From the cell containing the given text, extract its center point as (x, y) coordinate. 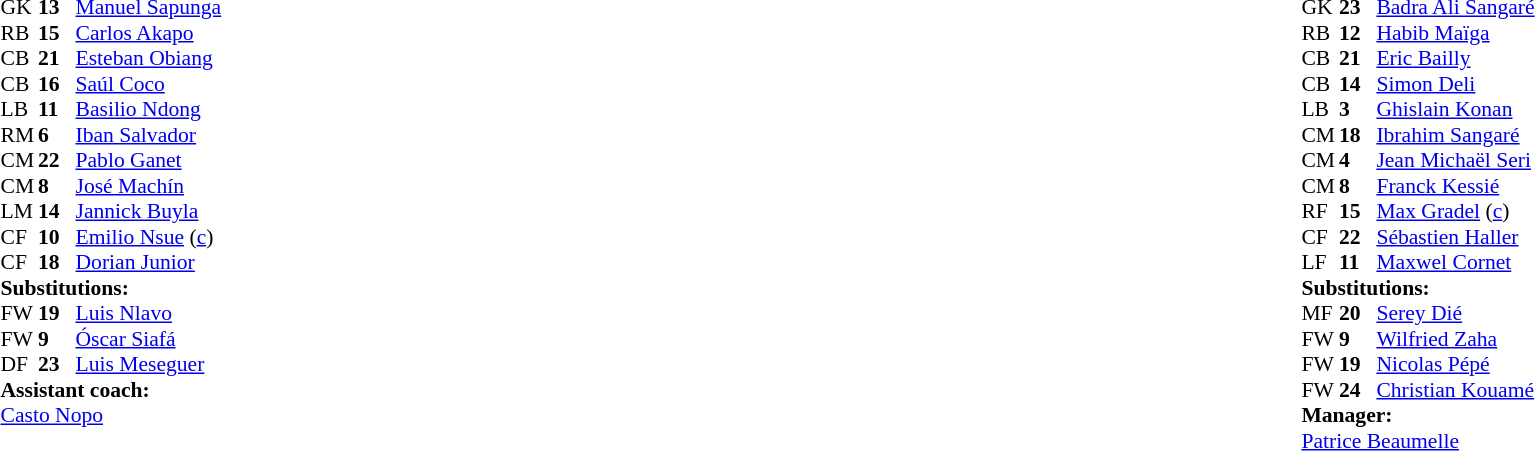
DF (19, 365)
Luis Nlavo (149, 313)
LM (19, 211)
23 (57, 365)
RF (1320, 211)
Óscar Siafá (149, 339)
Simon Deli (1455, 84)
RM (19, 135)
Iban Salvador (149, 135)
Nicolas Pépé (1455, 365)
MF (1320, 313)
José Machín (149, 186)
10 (57, 237)
Maxwel Cornet (1455, 263)
4 (1358, 161)
Jean Michaël Seri (1455, 161)
Casto Nopo (110, 415)
Jannick Buyla (149, 211)
Sébastien Haller (1455, 237)
Assistant coach: (110, 390)
Max Gradel (c) (1455, 211)
12 (1358, 33)
Serey Dié (1455, 313)
Wilfried Zaha (1455, 339)
Emilio Nsue (c) (149, 237)
LF (1320, 263)
Saúl Coco (149, 84)
Manager: (1418, 415)
Esteban Obiang (149, 59)
20 (1358, 313)
Eric Bailly (1455, 59)
16 (57, 84)
Dorian Junior (149, 263)
Habib Maïga (1455, 33)
Carlos Akapo (149, 33)
3 (1358, 109)
6 (57, 135)
Basilio Ndong (149, 109)
Christian Kouamé (1455, 390)
Ibrahim Sangaré (1455, 135)
Luis Meseguer (149, 365)
24 (1358, 390)
Franck Kessié (1455, 186)
Pablo Ganet (149, 161)
Ghislain Konan (1455, 109)
